Return the (x, y) coordinate for the center point of the cell that contains the specified text.  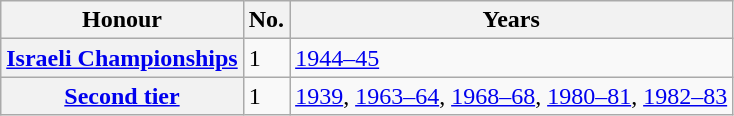
1944–45 (512, 58)
Years (512, 20)
Honour (122, 20)
Second tier (122, 96)
No. (266, 20)
1939, 1963–64, 1968–68, 1980–81, 1982–83 (512, 96)
Israeli Championships (122, 58)
